Return (x, y) of the center of cell containing provided text 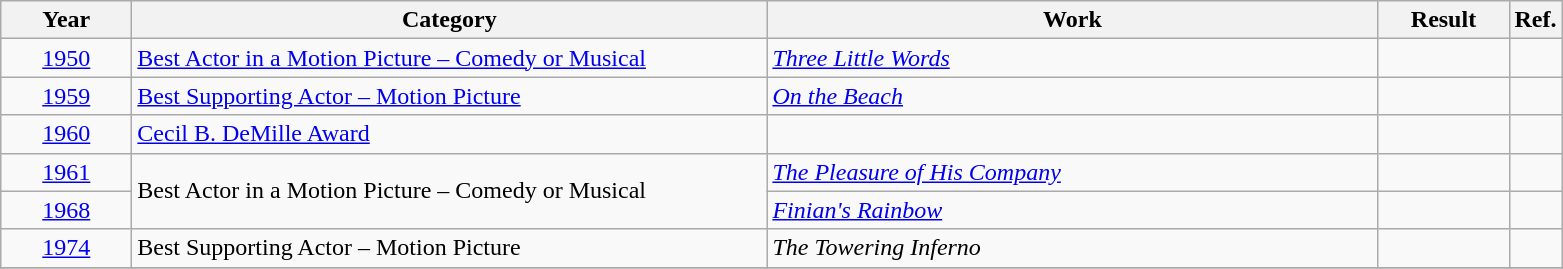
Work (1072, 20)
Cecil B. DeMille Award (450, 134)
1950 (66, 58)
The Towering Inferno (1072, 248)
Result (1444, 20)
1961 (66, 172)
1959 (66, 96)
Category (450, 20)
Year (66, 20)
1968 (66, 210)
1974 (66, 248)
On the Beach (1072, 96)
Ref. (1536, 20)
The Pleasure of His Company (1072, 172)
Finian's Rainbow (1072, 210)
Three Little Words (1072, 58)
1960 (66, 134)
